Extract the [x, y] coordinate from the center of the cell holding the provided text.  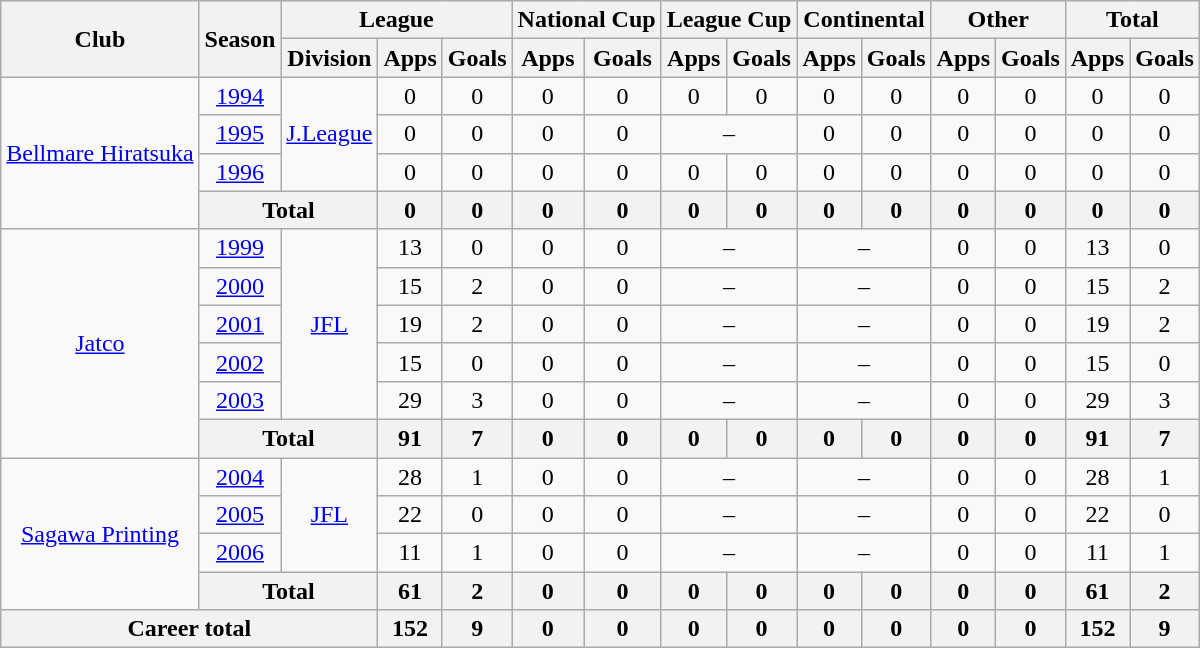
Division [330, 58]
2004 [240, 477]
1999 [240, 248]
Club [100, 39]
1996 [240, 172]
1995 [240, 134]
2005 [240, 515]
1994 [240, 96]
J.League [330, 134]
Other [998, 20]
2006 [240, 553]
Sagawa Printing [100, 534]
Bellmare Hiratsuka [100, 153]
2001 [240, 324]
Season [240, 39]
League Cup [729, 20]
League [396, 20]
National Cup [586, 20]
2003 [240, 400]
Career total [190, 629]
Jatco [100, 343]
2002 [240, 362]
2000 [240, 286]
Continental [864, 20]
